From the cell containing the given text, extract its center point as [x, y] coordinate. 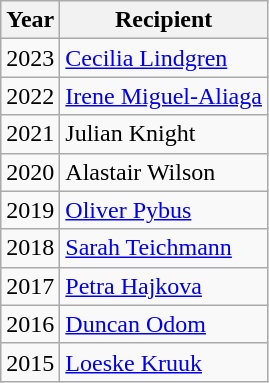
Petra Hajkova [164, 286]
Julian Knight [164, 134]
2023 [30, 58]
2015 [30, 362]
Duncan Odom [164, 324]
2016 [30, 324]
Recipient [164, 20]
Alastair Wilson [164, 172]
2018 [30, 248]
Cecilia Lindgren [164, 58]
Irene Miguel-Aliaga [164, 96]
2017 [30, 286]
2022 [30, 96]
2021 [30, 134]
Oliver Pybus [164, 210]
Loeske Kruuk [164, 362]
2020 [30, 172]
Year [30, 20]
2019 [30, 210]
Sarah Teichmann [164, 248]
